Scan for the cell matching the given text and deliver its (x, y) coordinate at center. 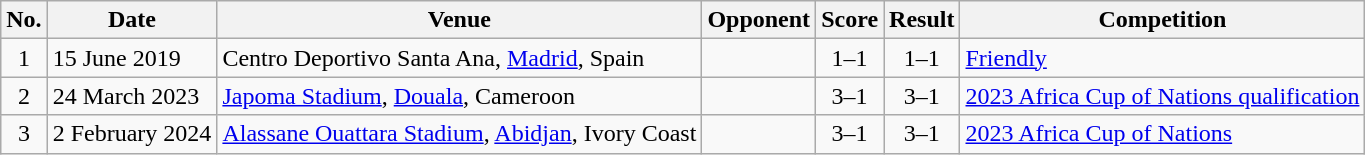
Venue (460, 20)
Opponent (759, 20)
15 June 2019 (132, 58)
No. (24, 20)
Alassane Ouattara Stadium, Abidjan, Ivory Coast (460, 134)
Friendly (1162, 58)
Result (922, 20)
Japoma Stadium, Douala, Cameroon (460, 96)
Competition (1162, 20)
Date (132, 20)
2023 Africa Cup of Nations qualification (1162, 96)
2 (24, 96)
2023 Africa Cup of Nations (1162, 134)
Score (850, 20)
3 (24, 134)
Centro Deportivo Santa Ana, Madrid, Spain (460, 58)
24 March 2023 (132, 96)
2 February 2024 (132, 134)
1 (24, 58)
